Locate the cell with the specified text and output its (x, y) center coordinate. 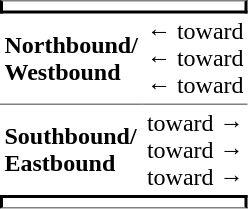
Northbound/Westbound (71, 59)
Southbound/Eastbound (71, 150)
toward → toward → toward → (195, 150)
← toward ← toward ← toward (195, 59)
